Search for the cell housing the specified text and yield its (x, y) center coordinate. 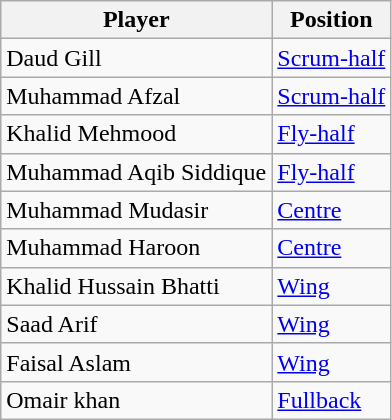
Player (136, 20)
Muhammad Aqib Siddique (136, 172)
Khalid Hussain Bhatti (136, 286)
Muhammad Mudasir (136, 210)
Fullback (332, 400)
Omair khan (136, 400)
Khalid Mehmood (136, 134)
Daud Gill (136, 58)
Saad Arif (136, 324)
Faisal Aslam (136, 362)
Muhammad Haroon (136, 248)
Muhammad Afzal (136, 96)
Position (332, 20)
